Return (x, y) of the center of cell containing provided text 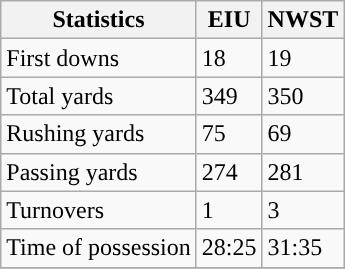
EIU (229, 20)
349 (229, 96)
Rushing yards (99, 134)
Passing yards (99, 172)
Statistics (99, 20)
31:35 (303, 248)
69 (303, 134)
350 (303, 96)
274 (229, 172)
Total yards (99, 96)
NWST (303, 20)
19 (303, 58)
75 (229, 134)
28:25 (229, 248)
3 (303, 210)
18 (229, 58)
Time of possession (99, 248)
First downs (99, 58)
1 (229, 210)
Turnovers (99, 210)
281 (303, 172)
